Determine the (X, Y) coordinate at the center of the cell enclosing the given text.  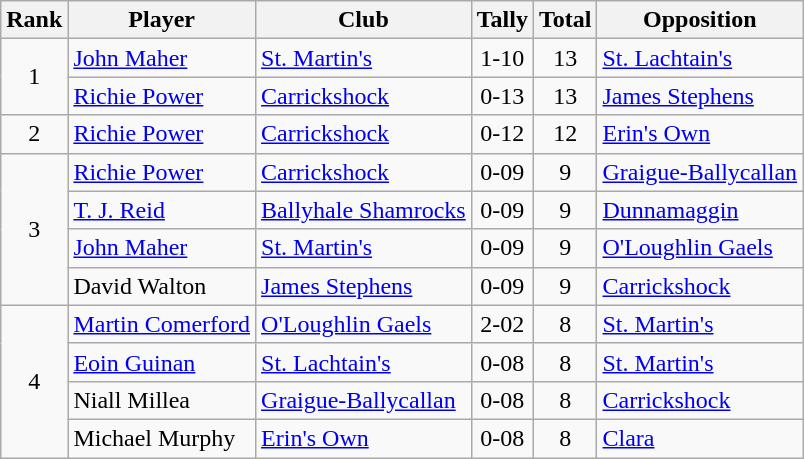
4 (34, 381)
1-10 (502, 58)
0-13 (502, 96)
Niall Millea (162, 400)
Martin Comerford (162, 324)
0-12 (502, 134)
Eoin Guinan (162, 362)
Tally (502, 20)
Clara (700, 438)
2 (34, 134)
Player (162, 20)
Total (565, 20)
1 (34, 77)
2-02 (502, 324)
Dunnamaggin (700, 210)
Opposition (700, 20)
12 (565, 134)
Michael Murphy (162, 438)
Club (364, 20)
Rank (34, 20)
T. J. Reid (162, 210)
3 (34, 229)
David Walton (162, 286)
Ballyhale Shamrocks (364, 210)
